Locate the cell with the specified text and output its [x, y] center coordinate. 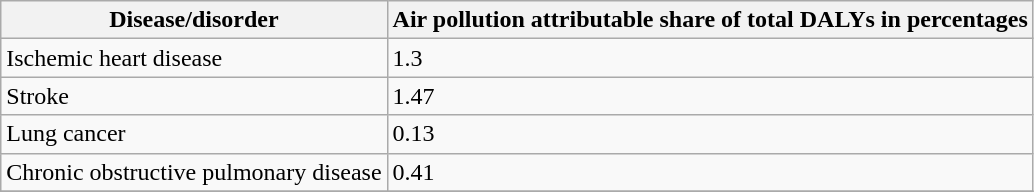
Air pollution attributable share of total DALYs in percentages [710, 20]
Ischemic heart disease [194, 58]
0.13 [710, 134]
1.47 [710, 96]
1.3 [710, 58]
Chronic obstructive pulmonary disease [194, 172]
0.41 [710, 172]
Stroke [194, 96]
Disease/disorder [194, 20]
Lung cancer [194, 134]
